Extract the [x, y] coordinate from the center of the cell holding the provided text.  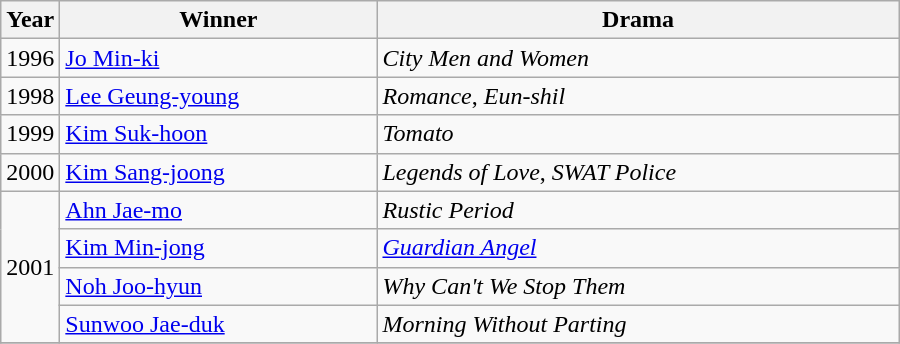
1996 [30, 58]
Tomato [638, 134]
Guardian Angel [638, 248]
Lee Geung-young [218, 96]
Legends of Love, SWAT Police [638, 172]
1998 [30, 96]
Morning Without Parting [638, 324]
1999 [30, 134]
Winner [218, 20]
Year [30, 20]
2001 [30, 267]
Noh Joo-hyun [218, 286]
Why Can't We Stop Them [638, 286]
Ahn Jae-mo [218, 210]
Kim Min-jong [218, 248]
City Men and Women [638, 58]
Kim Suk-hoon [218, 134]
Drama [638, 20]
Romance, Eun-shil [638, 96]
Rustic Period [638, 210]
Jo Min-ki [218, 58]
Kim Sang-joong [218, 172]
Sunwoo Jae-duk [218, 324]
2000 [30, 172]
